Search for the cell housing the specified text and yield its [x, y] center coordinate. 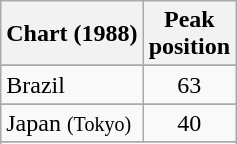
63 [189, 85]
Japan (Tokyo) [72, 123]
Chart (1988) [72, 34]
40 [189, 123]
Peakposition [189, 34]
Brazil [72, 85]
